Return [x, y] of the center of cell containing provided text 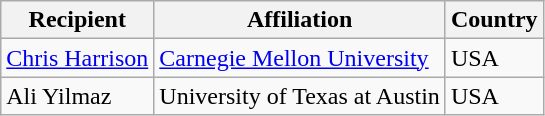
University of Texas at Austin [300, 96]
Recipient [78, 20]
Country [494, 20]
Ali Yilmaz [78, 96]
Chris Harrison [78, 58]
Carnegie Mellon University [300, 58]
Affiliation [300, 20]
